Return (X, Y) of the center of cell containing provided text 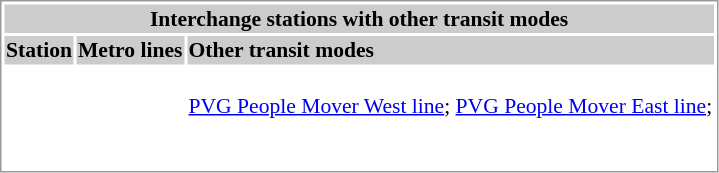
Station (38, 50)
PVG People Mover West line; PVG People Mover East line; (450, 106)
Metro lines (130, 50)
Other transit modes (450, 50)
Interchange stations with other transit modes (358, 18)
